Output the [x, y] coordinate of the center of the cell containing the given text.  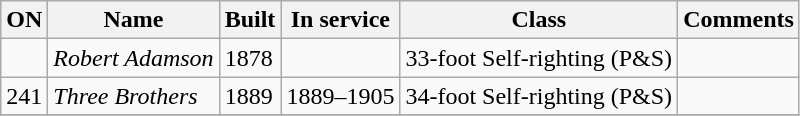
Built [250, 20]
1889–1905 [340, 96]
1878 [250, 58]
241 [24, 96]
Class [539, 20]
ON [24, 20]
1889 [250, 96]
In service [340, 20]
Name [134, 20]
Three Brothers [134, 96]
33-foot Self-righting (P&S) [539, 58]
34-foot Self-righting (P&S) [539, 96]
Comments [739, 20]
Robert Adamson [134, 58]
